Capture the cell that displays the provided text and extract its (X, Y) central coordinate. 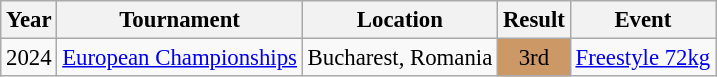
European Championships (180, 58)
Bucharest, Romania (400, 58)
Event (642, 20)
Freestyle 72kg (642, 58)
Location (400, 20)
Year (29, 20)
Result (534, 20)
Tournament (180, 20)
3rd (534, 58)
2024 (29, 58)
